Provide the [X, Y] coordinate of the cell's center where the given text is located.  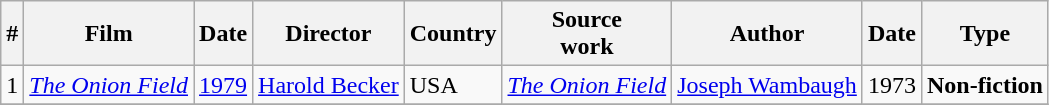
Director [329, 34]
1979 [224, 85]
Harold Becker [329, 85]
USA [453, 85]
Country [453, 34]
Author [768, 34]
Non-fiction [984, 85]
1973 [892, 85]
Film [109, 34]
Type [984, 34]
1 [12, 85]
Sourcework [587, 34]
Joseph Wambaugh [768, 85]
# [12, 34]
